From the cell containing the given text, extract its center point as (x, y) coordinate. 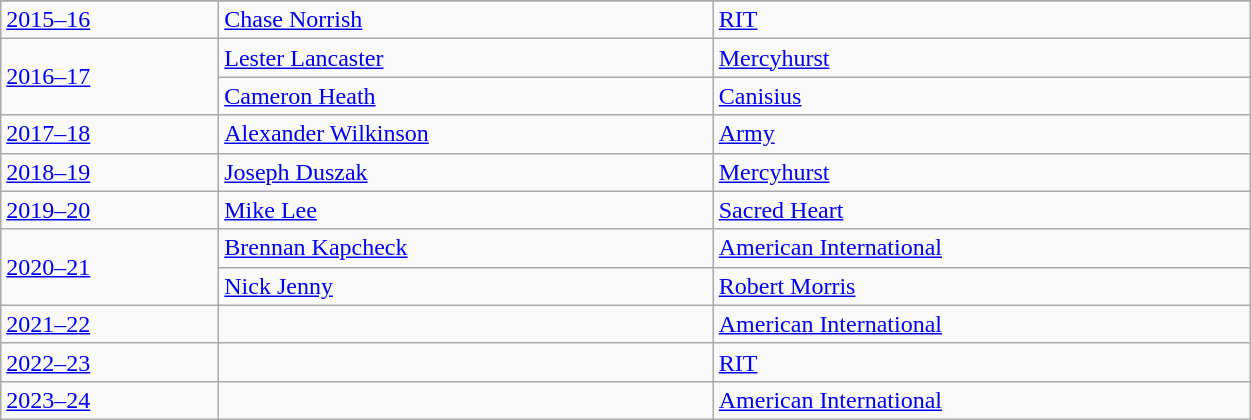
2022–23 (110, 362)
Robert Morris (982, 286)
2020–21 (110, 267)
Lester Lancaster (466, 58)
Nick Jenny (466, 286)
Chase Norrish (466, 20)
Mike Lee (466, 210)
Cameron Heath (466, 96)
Army (982, 134)
Canisius (982, 96)
2021–22 (110, 324)
2018–19 (110, 172)
Brennan Kapcheck (466, 248)
2016–17 (110, 77)
Joseph Duszak (466, 172)
Sacred Heart (982, 210)
2017–18 (110, 134)
2015–16 (110, 20)
2019–20 (110, 210)
Alexander Wilkinson (466, 134)
2023–24 (110, 400)
